Find where the given text appears and provide that cell's center as [x, y] coordinate. 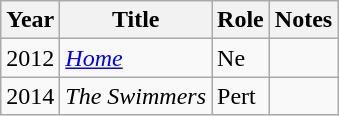
Role [241, 20]
Pert [241, 96]
Ne [241, 58]
Year [30, 20]
Notes [303, 20]
2012 [30, 58]
2014 [30, 96]
Home [136, 58]
The Swimmers [136, 96]
Title [136, 20]
